Locate the cell with the specified text and output its [X, Y] center coordinate. 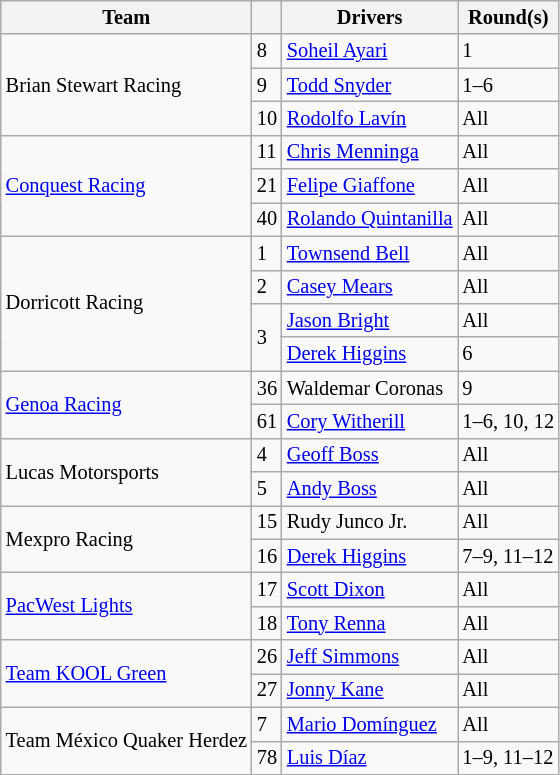
Rudy Junco Jr. [370, 522]
Brian Stewart Racing [126, 84]
Andy Boss [370, 489]
1–6, 10, 12 [508, 421]
8 [267, 51]
17 [267, 589]
Geoff Boss [370, 455]
36 [267, 388]
Luis Díaz [370, 758]
6 [508, 354]
Waldemar Coronas [370, 388]
Rolando Quintanilla [370, 219]
Jeff Simmons [370, 657]
10 [267, 118]
16 [267, 556]
26 [267, 657]
Soheil Ayari [370, 51]
Mexpro Racing [126, 538]
15 [267, 522]
5 [267, 489]
Conquest Racing [126, 186]
Cory Witherill [370, 421]
Rodolfo Lavín [370, 118]
1–6 [508, 85]
Casey Mears [370, 287]
Genoa Racing [126, 404]
Dorricott Racing [126, 304]
Lucas Motorsports [126, 472]
7–9, 11–12 [508, 556]
Jason Bright [370, 320]
27 [267, 690]
Tony Renna [370, 623]
3 [267, 336]
Team México Quaker Herdez [126, 740]
78 [267, 758]
Townsend Bell [370, 253]
Team [126, 17]
Round(s) [508, 17]
1–9, 11–12 [508, 758]
18 [267, 623]
Jonny Kane [370, 690]
40 [267, 219]
7 [267, 724]
21 [267, 186]
Todd Snyder [370, 85]
PacWest Lights [126, 606]
Team KOOL Green [126, 674]
2 [267, 287]
4 [267, 455]
61 [267, 421]
Chris Menninga [370, 152]
Scott Dixon [370, 589]
Mario Domínguez [370, 724]
Drivers [370, 17]
11 [267, 152]
Felipe Giaffone [370, 186]
